Return [X, Y] of the center of cell containing provided text 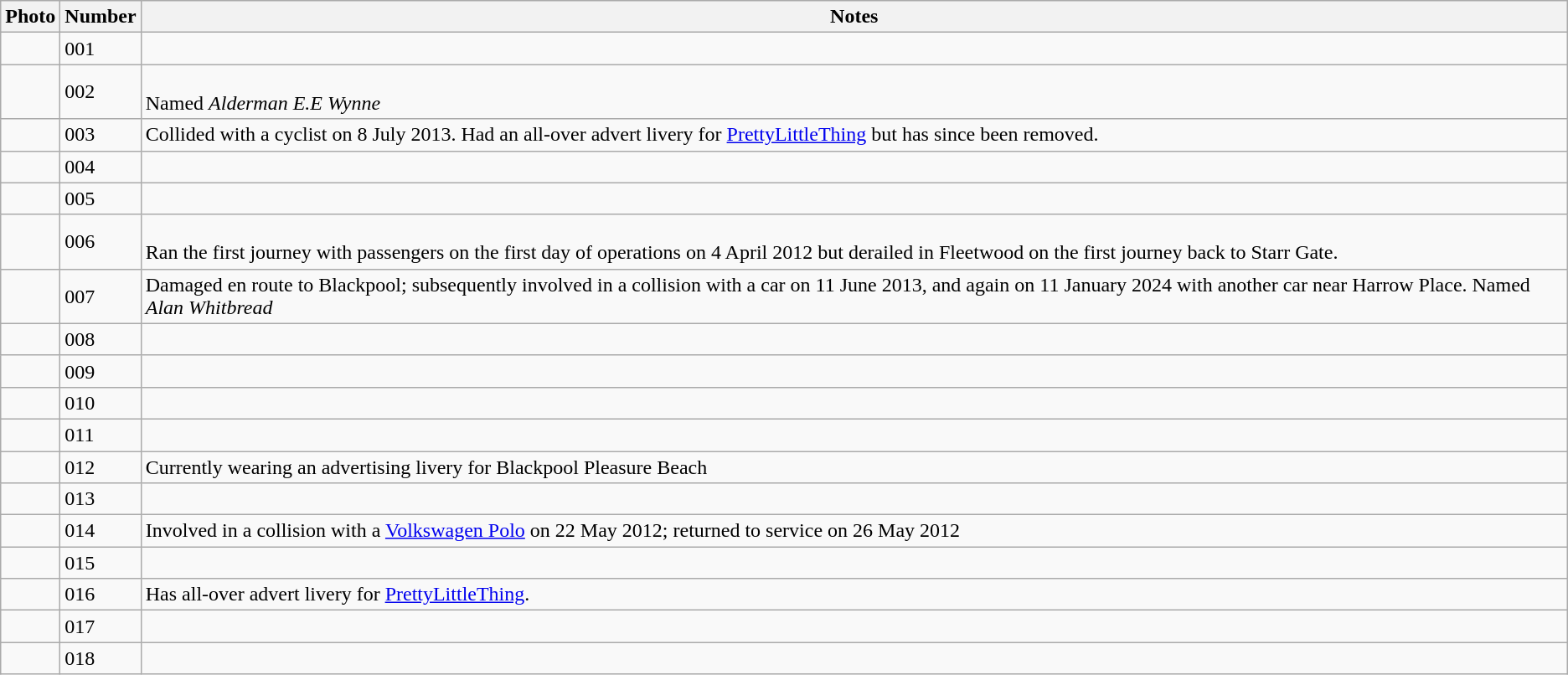
017 [101, 626]
001 [101, 49]
Involved in a collision with a Volkswagen Polo on 22 May 2012; returned to service on 26 May 2012 [854, 531]
Notes [854, 17]
012 [101, 466]
010 [101, 403]
Currently wearing an advertising livery for Blackpool Pleasure Beach [854, 466]
Has all-over advert livery for PrettyLittleThing. [854, 595]
Number [101, 17]
002 [101, 92]
018 [101, 658]
008 [101, 339]
016 [101, 595]
005 [101, 198]
013 [101, 499]
006 [101, 241]
009 [101, 371]
004 [101, 167]
007 [101, 296]
014 [101, 531]
003 [101, 135]
Collided with a cyclist on 8 July 2013. Had an all-over advert livery for PrettyLittleThing but has since been removed. [854, 135]
Photo [30, 17]
Named Alderman E.E Wynne [854, 92]
015 [101, 563]
011 [101, 435]
